From the cell containing the given text, extract its center point as (x, y) coordinate. 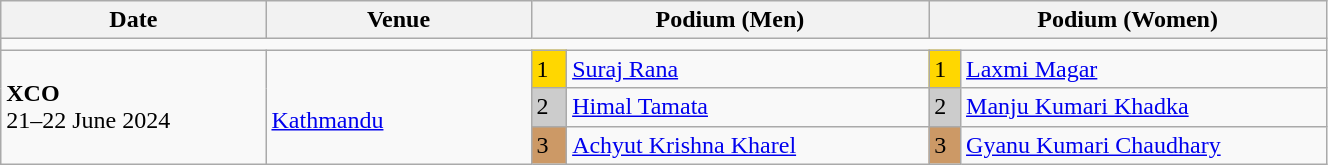
Manju Kumari Khadka (1144, 107)
Date (134, 20)
Venue (398, 20)
Himal Tamata (748, 107)
Podium (Men) (730, 20)
Suraj Rana (748, 69)
Laxmi Magar (1144, 69)
Achyut Krishna Kharel (748, 145)
XCO 21–22 June 2024 (134, 107)
Kathmandu (398, 107)
Podium (Women) (1128, 20)
Gyanu Kumari Chaudhary (1144, 145)
